Search for the cell housing the specified text and yield its [X, Y] center coordinate. 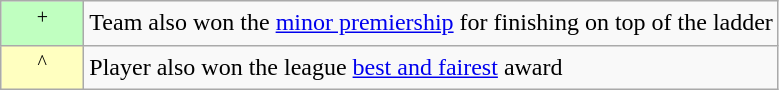
Player also won the league best and fairest award [432, 68]
^ [42, 68]
+ [42, 24]
Team also won the minor premiership for finishing on top of the ladder [432, 24]
